Extract the [x, y] coordinate from the center of the cell holding the provided text.  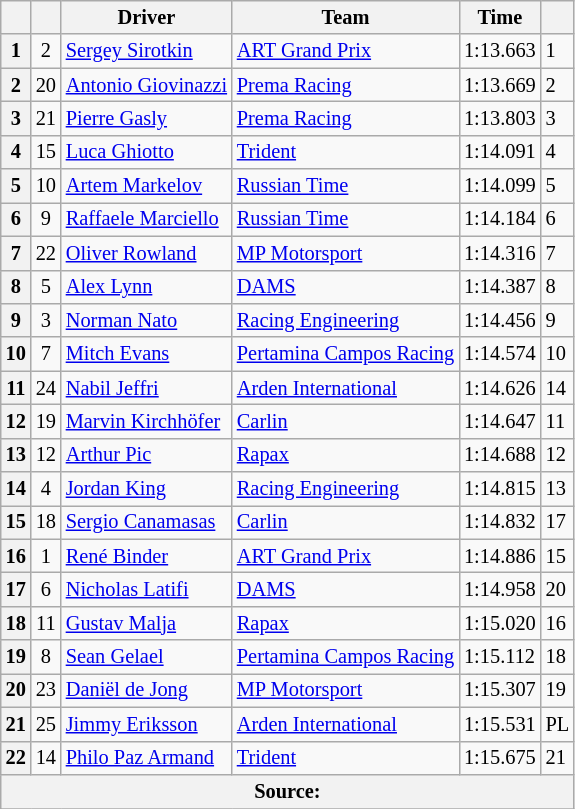
1:14.958 [500, 589]
Nabil Jeffri [146, 388]
1:15.020 [500, 623]
1:13.669 [500, 85]
Nicholas Latifi [146, 589]
Raffaele Marciello [146, 219]
Marvin Kirchhöfer [146, 421]
1:14.184 [500, 219]
Arthur Pic [146, 455]
Time [500, 17]
Sergio Canamasas [146, 522]
Driver [146, 17]
1:14.091 [500, 152]
1:14.626 [500, 388]
Source: [288, 791]
24 [46, 388]
1:14.886 [500, 556]
25 [46, 724]
1:14.316 [500, 253]
Philo Paz Armand [146, 758]
23 [46, 690]
Sergey Sirotkin [146, 51]
1:13.803 [500, 118]
René Binder [146, 556]
Antonio Giovinazzi [146, 85]
1:13.663 [500, 51]
Daniël de Jong [146, 690]
Norman Nato [146, 320]
1:14.456 [500, 320]
Oliver Rowland [146, 253]
Sean Gelael [146, 657]
1:14.574 [500, 354]
Pierre Gasly [146, 118]
PL [558, 724]
Artem Markelov [146, 186]
Jimmy Eriksson [146, 724]
Alex Lynn [146, 287]
1:15.307 [500, 690]
1:15.675 [500, 758]
1:15.531 [500, 724]
Team [346, 17]
1:14.387 [500, 287]
Mitch Evans [146, 354]
1:14.688 [500, 455]
1:14.647 [500, 421]
1:14.832 [500, 522]
1:15.112 [500, 657]
1:14.099 [500, 186]
Gustav Malja [146, 623]
1:14.815 [500, 489]
Jordan King [146, 489]
Luca Ghiotto [146, 152]
